Provide the (x, y) coordinate of the cell's center where the given text is located.  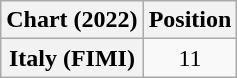
Chart (2022) (72, 20)
Italy (FIMI) (72, 58)
Position (190, 20)
11 (190, 58)
